Search for the cell housing the specified text and yield its [X, Y] center coordinate. 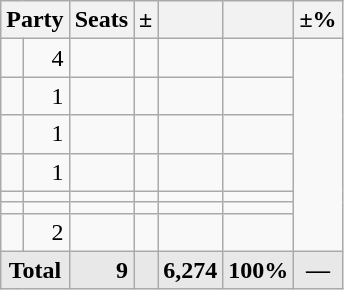
±% [318, 20]
9 [101, 270]
6,274 [190, 270]
± [146, 20]
Party [35, 20]
— [318, 270]
100% [258, 270]
Total [35, 270]
Seats [101, 20]
4 [46, 58]
2 [46, 232]
